Detect which cell encompasses the target text, then output its (X, Y) center coordinate. 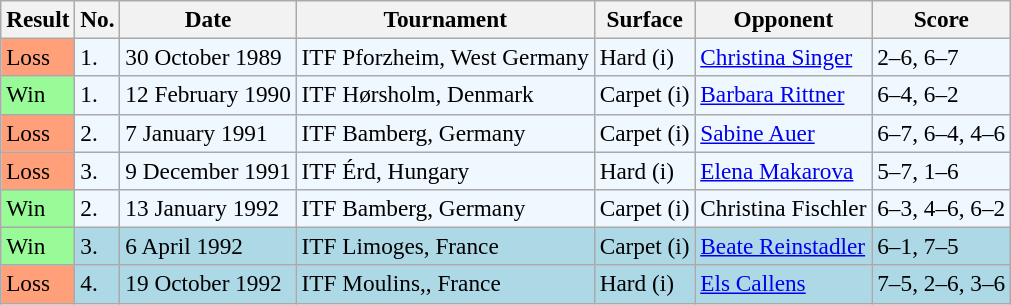
Result (38, 19)
Christina Fischler (784, 208)
ITF Érd, Hungary (445, 170)
Sabine Auer (784, 133)
6–3, 4–6, 6–2 (942, 208)
Beate Reinstadler (784, 246)
No. (98, 19)
6–1, 7–5 (942, 246)
Surface (644, 19)
Score (942, 19)
ITF Pforzheim, West Germany (445, 57)
30 October 1989 (208, 57)
7–5, 2–6, 3–6 (942, 284)
Date (208, 19)
Christina Singer (784, 57)
12 February 1990 (208, 95)
Els Callens (784, 284)
ITF Moulins,, France (445, 284)
2–6, 6–7 (942, 57)
5–7, 1–6 (942, 170)
Elena Makarova (784, 170)
Tournament (445, 19)
6–4, 6–2 (942, 95)
13 January 1992 (208, 208)
6 April 1992 (208, 246)
4. (98, 284)
Barbara Rittner (784, 95)
Opponent (784, 19)
19 October 1992 (208, 284)
ITF Limoges, France (445, 246)
ITF Hørsholm, Denmark (445, 95)
7 January 1991 (208, 133)
6–7, 6–4, 4–6 (942, 133)
9 December 1991 (208, 170)
